Determine the (x, y) coordinate at the center of the cell enclosing the given text.  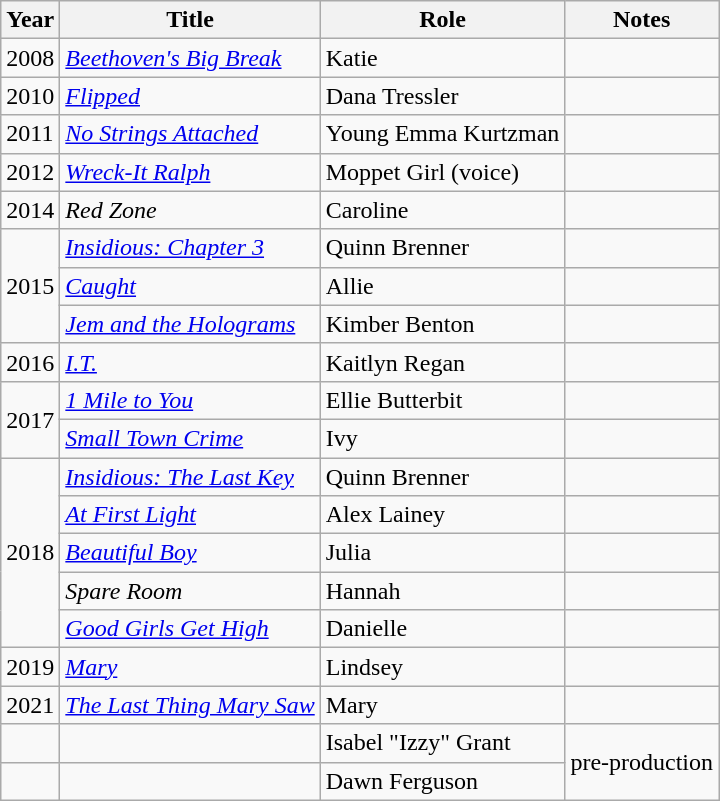
Kaitlyn Regan (442, 362)
Spare Room (190, 591)
Red Zone (190, 210)
2015 (30, 286)
No Strings Attached (190, 134)
Year (30, 20)
Isabel "Izzy" Grant (442, 743)
Katie (442, 58)
2014 (30, 210)
Allie (442, 286)
Lindsey (442, 667)
Young Emma Kurtzman (442, 134)
2010 (30, 96)
2008 (30, 58)
Caught (190, 286)
2017 (30, 419)
Dawn Ferguson (442, 781)
Alex Lainey (442, 515)
Caroline (442, 210)
2016 (30, 362)
Ivy (442, 438)
2012 (30, 172)
pre-production (642, 762)
Hannah (442, 591)
Small Town Crime (190, 438)
2021 (30, 705)
Good Girls Get High (190, 629)
Moppet Girl (voice) (442, 172)
2018 (30, 553)
1 Mile to You (190, 400)
Jem and the Holograms (190, 324)
Title (190, 20)
Role (442, 20)
Beautiful Boy (190, 553)
Insidious: The Last Key (190, 477)
Insidious: Chapter 3 (190, 248)
Beethoven's Big Break (190, 58)
Kimber Benton (442, 324)
Flipped (190, 96)
Notes (642, 20)
The Last Thing Mary Saw (190, 705)
Ellie Butterbit (442, 400)
Julia (442, 553)
Wreck-It Ralph (190, 172)
2019 (30, 667)
Danielle (442, 629)
Dana Tressler (442, 96)
2011 (30, 134)
I.T. (190, 362)
At First Light (190, 515)
